Identify which cell holds the provided text, then report its (x, y) central coordinate. 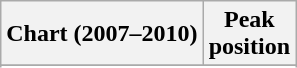
Chart (2007–2010) (102, 34)
Peak position (249, 34)
